Search for the cell housing the specified text and yield its [x, y] center coordinate. 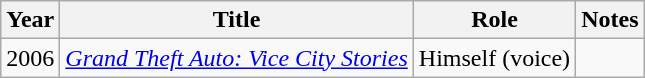
Role [494, 20]
Title [236, 20]
Himself (voice) [494, 58]
2006 [30, 58]
Notes [610, 20]
Grand Theft Auto: Vice City Stories [236, 58]
Year [30, 20]
